Extract the (X, Y) coordinate from the center of the cell holding the provided text.  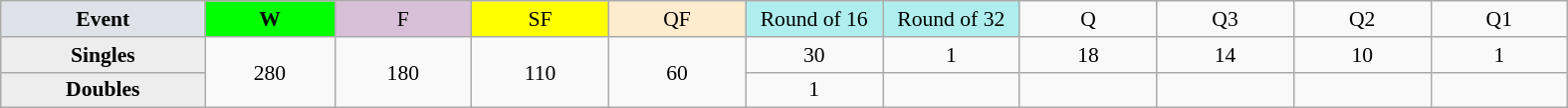
280 (270, 72)
18 (1088, 55)
Q1 (1499, 19)
W (270, 19)
Round of 16 (814, 19)
Event (104, 19)
Q2 (1362, 19)
Q3 (1226, 19)
110 (541, 72)
Q (1088, 19)
F (403, 19)
Doubles (104, 90)
Singles (104, 55)
10 (1362, 55)
30 (814, 55)
14 (1226, 55)
QF (677, 19)
60 (677, 72)
Round of 32 (951, 19)
180 (403, 72)
SF (541, 19)
